Return [x, y] of the center of cell containing provided text 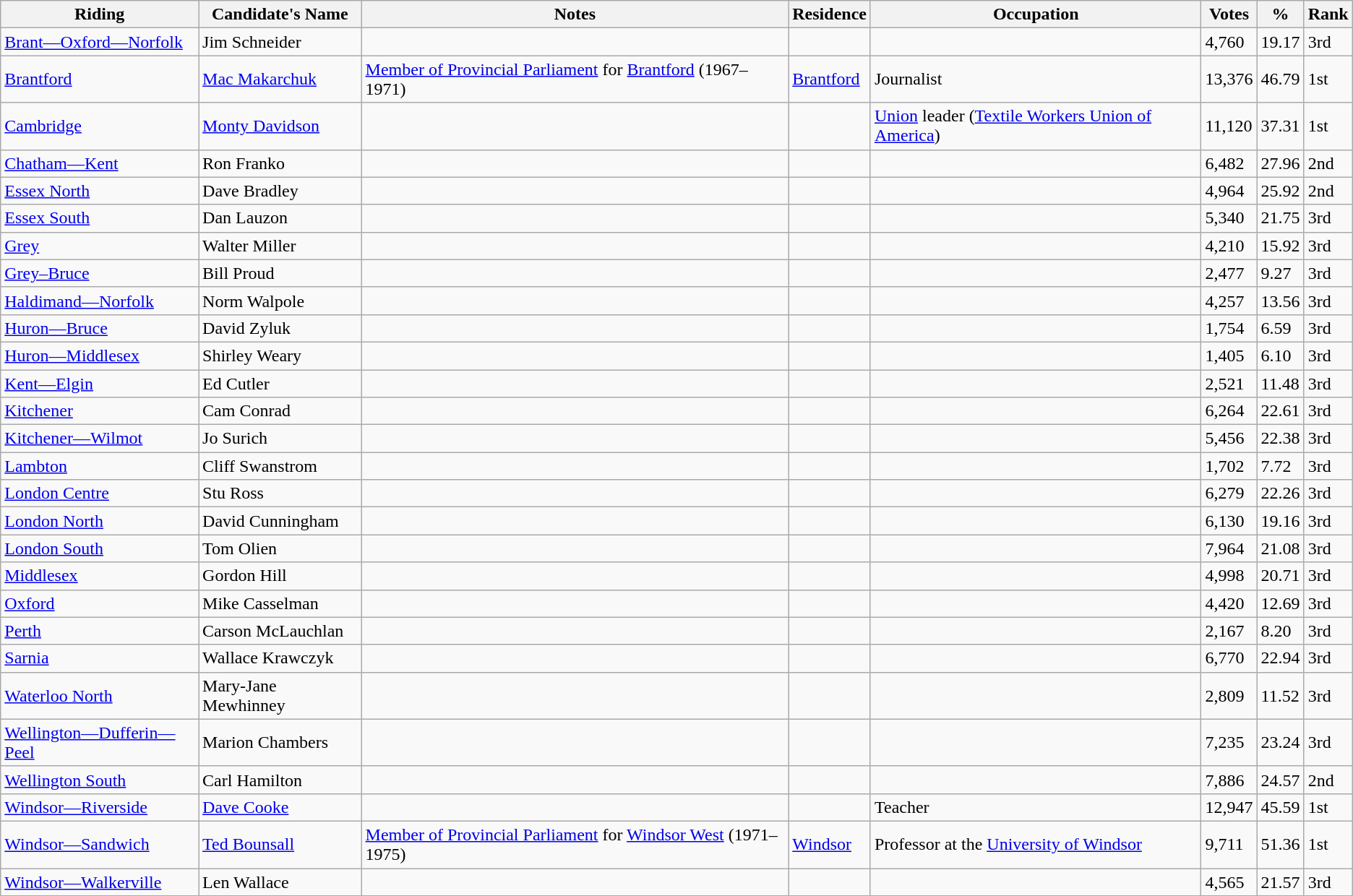
Middlesex [100, 576]
22.26 [1281, 494]
15.92 [1281, 246]
% [1281, 14]
Wallace Krawczyk [280, 658]
Mike Casselman [280, 603]
2,167 [1229, 631]
21.08 [1281, 548]
Candidate's Name [280, 14]
London Centre [100, 494]
Norm Walpole [280, 301]
2,477 [1229, 273]
Rank [1328, 14]
7,964 [1229, 548]
Haldimand—Norfolk [100, 301]
Wellington South [100, 780]
Carl Hamilton [280, 780]
4,760 [1229, 42]
Grey–Bruce [100, 273]
Teacher [1036, 807]
22.38 [1281, 439]
Ted Bounsall [280, 844]
4,210 [1229, 246]
4,257 [1229, 301]
Dave Cooke [280, 807]
4,565 [1229, 882]
1,405 [1229, 356]
21.75 [1281, 218]
5,456 [1229, 439]
Stu Ross [280, 494]
7,886 [1229, 780]
Votes [1229, 14]
Tom Olien [280, 548]
Cambridge [100, 126]
22.61 [1281, 411]
6.10 [1281, 356]
4,420 [1229, 603]
13,376 [1229, 79]
Dan Lauzon [280, 218]
12,947 [1229, 807]
8.20 [1281, 631]
6,264 [1229, 411]
2,809 [1229, 695]
Sarnia [100, 658]
Journalist [1036, 79]
Ed Cutler [280, 384]
Member of Provincial Parliament for Windsor West (1971–1975) [575, 844]
Windsor—Riverside [100, 807]
Cliff Swanstrom [280, 466]
Essex South [100, 218]
9,711 [1229, 844]
Huron—Bruce [100, 328]
Waterloo North [100, 695]
6,279 [1229, 494]
Windsor—Walkerville [100, 882]
24.57 [1281, 780]
Riding [100, 14]
22.94 [1281, 658]
4,998 [1229, 576]
Grey [100, 246]
51.36 [1281, 844]
5,340 [1229, 218]
11.48 [1281, 384]
Ron Franko [280, 163]
Essex North [100, 191]
4,964 [1229, 191]
Occupation [1036, 14]
Kitchener—Wilmot [100, 439]
23.24 [1281, 743]
Carson McLauchlan [280, 631]
Kent—Elgin [100, 384]
Chatham—Kent [100, 163]
Notes [575, 14]
Residence [830, 14]
9.27 [1281, 273]
Mary-Jane Mewhinney [280, 695]
Shirley Weary [280, 356]
Monty Davidson [280, 126]
Lambton [100, 466]
Wellington—Dufferin—Peel [100, 743]
Walter Miller [280, 246]
11,120 [1229, 126]
London North [100, 521]
Oxford [100, 603]
Huron—Middlesex [100, 356]
Windsor—Sandwich [100, 844]
Jo Surich [280, 439]
37.31 [1281, 126]
13.56 [1281, 301]
Mac Makarchuk [280, 79]
Dave Bradley [280, 191]
London South [100, 548]
6,482 [1229, 163]
27.96 [1281, 163]
7.72 [1281, 466]
Bill Proud [280, 273]
19.16 [1281, 521]
Professor at the University of Windsor [1036, 844]
20.71 [1281, 576]
Windsor [830, 844]
Brant—Oxford—Norfolk [100, 42]
Len Wallace [280, 882]
19.17 [1281, 42]
Cam Conrad [280, 411]
6.59 [1281, 328]
David Zyluk [280, 328]
Perth [100, 631]
25.92 [1281, 191]
12.69 [1281, 603]
David Cunningham [280, 521]
46.79 [1281, 79]
Marion Chambers [280, 743]
1,754 [1229, 328]
Jim Schneider [280, 42]
6,130 [1229, 521]
Gordon Hill [280, 576]
6,770 [1229, 658]
21.57 [1281, 882]
7,235 [1229, 743]
1,702 [1229, 466]
Member of Provincial Parliament for Brantford (1967–1971) [575, 79]
45.59 [1281, 807]
2,521 [1229, 384]
11.52 [1281, 695]
Kitchener [100, 411]
Union leader (Textile Workers Union of America) [1036, 126]
